Capture the cell that displays the provided text and extract its [x, y] central coordinate. 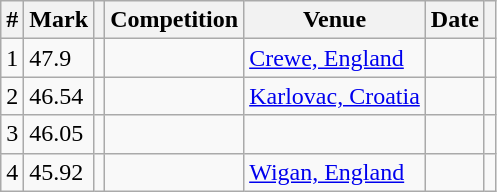
46.05 [59, 134]
Karlovac, Croatia [335, 96]
46.54 [59, 96]
# [12, 20]
45.92 [59, 172]
Venue [335, 20]
Mark [59, 20]
47.9 [59, 58]
2 [12, 96]
Competition [174, 20]
Wigan, England [335, 172]
3 [12, 134]
Crewe, England [335, 58]
4 [12, 172]
1 [12, 58]
Date [454, 20]
